For the text-containing cell, return its midpoint in [X, Y] coordinate format. 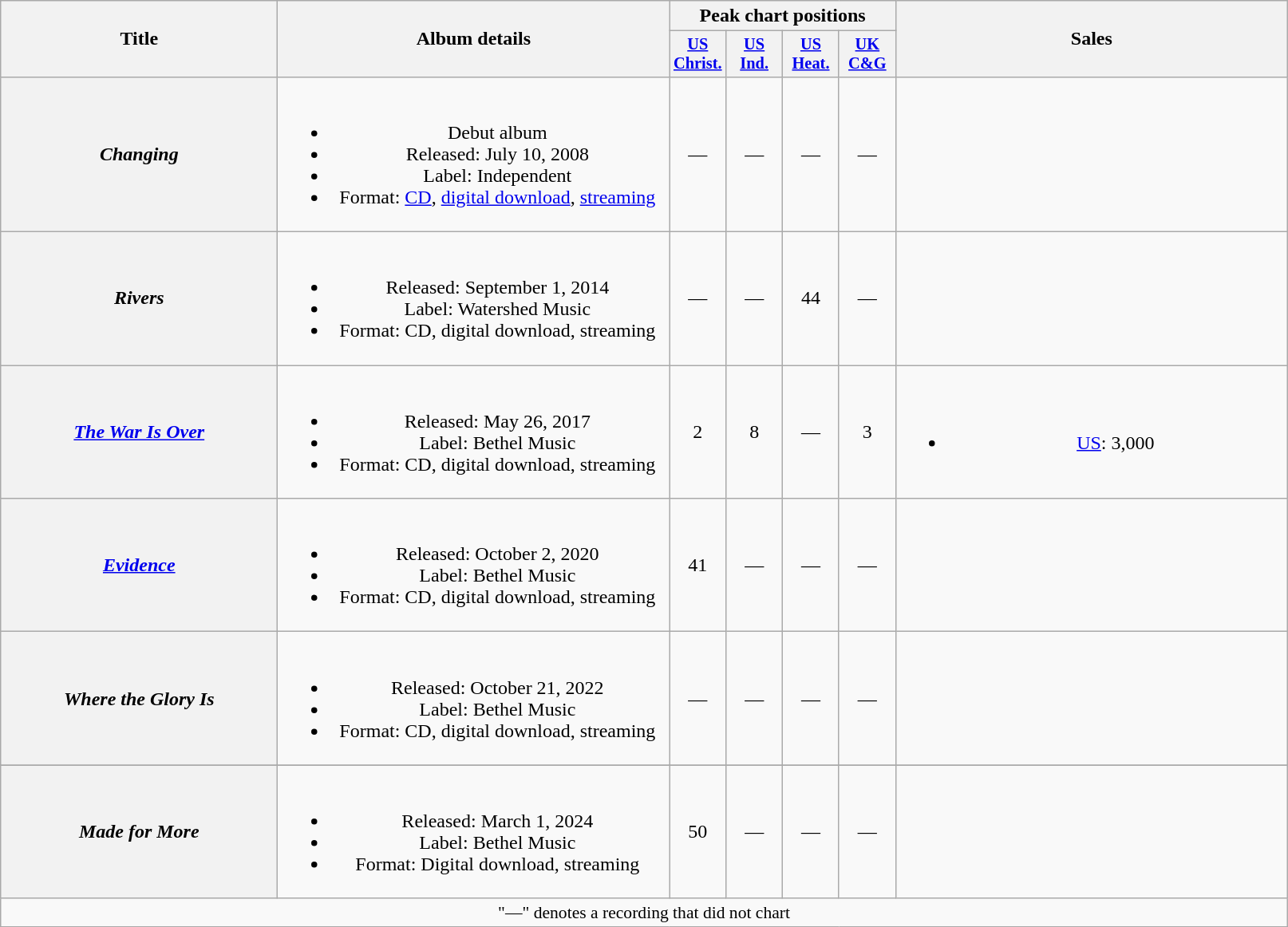
Album details [474, 39]
USHeat. [811, 54]
Sales [1092, 39]
"—" denotes a recording that did not chart [645, 913]
Evidence [139, 565]
Title [139, 39]
3 [867, 432]
Released: October 21, 2022Label: Bethel MusicFormat: CD, digital download, streaming [474, 699]
Released: September 1, 2014Label: Watershed MusicFormat: CD, digital download, streaming [474, 298]
Rivers [139, 298]
Released: October 2, 2020Label: Bethel MusicFormat: CD, digital download, streaming [474, 565]
Released: May 26, 2017Label: Bethel MusicFormat: CD, digital download, streaming [474, 432]
USInd. [755, 54]
USChrist. [697, 54]
8 [755, 432]
44 [811, 298]
Where the Glory Is [139, 699]
Made for More [139, 831]
Debut albumReleased: July 10, 2008Label: IndependentFormat: CD, digital download, streaming [474, 154]
2 [697, 432]
41 [697, 565]
50 [697, 831]
Peak chart positions [782, 16]
US: 3,000 [1092, 432]
Changing [139, 154]
Released: March 1, 2024Label: Bethel MusicFormat: Digital download, streaming [474, 831]
UKC&G [867, 54]
The War Is Over [139, 432]
